Output the (X, Y) coordinate of the center of the cell containing the given text.  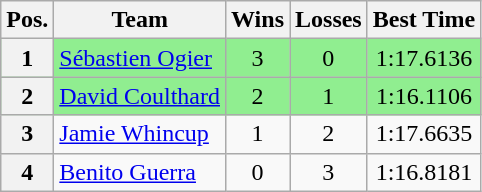
Benito Guerra (140, 172)
Sébastien Ogier (140, 58)
1:16.1106 (424, 96)
Best Time (424, 20)
1:16.8181 (424, 172)
4 (28, 172)
Jamie Whincup (140, 134)
Pos. (28, 20)
David Coulthard (140, 96)
Team (140, 20)
Wins (258, 20)
1:17.6635 (424, 134)
1:17.6136 (424, 58)
Losses (329, 20)
